Detect which cell encompasses the target text, then output its (x, y) center coordinate. 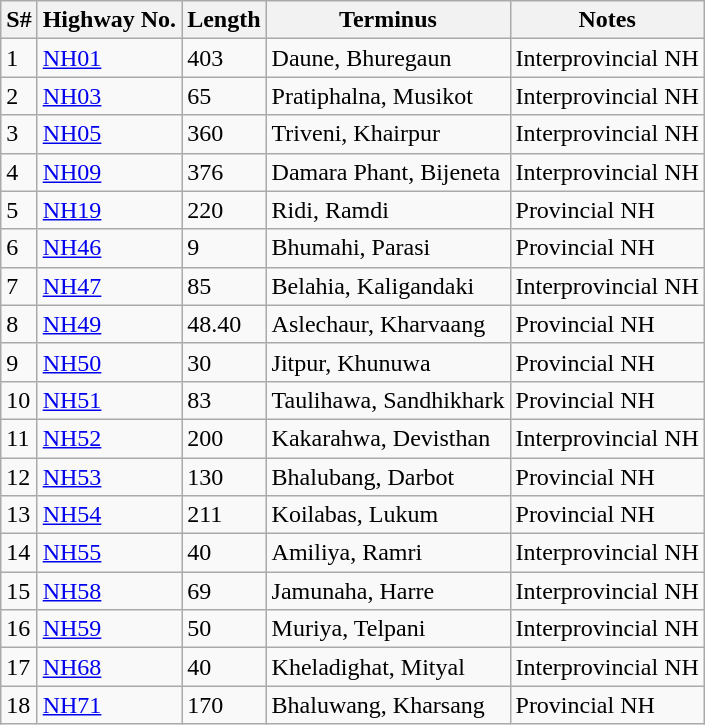
NH50 (109, 362)
Muriya, Telpani (388, 629)
376 (224, 172)
NH51 (109, 400)
13 (19, 515)
170 (224, 705)
S# (19, 20)
Notes (607, 20)
7 (19, 286)
3 (19, 134)
NH55 (109, 553)
NH71 (109, 705)
16 (19, 629)
Taulihawa, Sandhikhark (388, 400)
NH59 (109, 629)
130 (224, 477)
NH52 (109, 438)
48.40 (224, 324)
NH53 (109, 477)
50 (224, 629)
NH19 (109, 210)
NH54 (109, 515)
Terminus (388, 20)
Kakarahwa, Devisthan (388, 438)
NH09 (109, 172)
Amiliya, Ramri (388, 553)
1 (19, 58)
8 (19, 324)
Bhaluwang, Kharsang (388, 705)
Highway No. (109, 20)
Damara Phant, Bijeneta (388, 172)
65 (224, 96)
NH03 (109, 96)
Daune, Bhuregaun (388, 58)
Bhalubang, Darbot (388, 477)
11 (19, 438)
NH46 (109, 248)
85 (224, 286)
Bhumahi, Parasi (388, 248)
Koilabas, Lukum (388, 515)
69 (224, 591)
12 (19, 477)
Triveni, Khairpur (388, 134)
83 (224, 400)
10 (19, 400)
2 (19, 96)
NH68 (109, 667)
NH58 (109, 591)
5 (19, 210)
Length (224, 20)
6 (19, 248)
18 (19, 705)
Belahia, Kaligandaki (388, 286)
Aslechaur, Kharvaang (388, 324)
403 (224, 58)
NH01 (109, 58)
Jamunaha, Harre (388, 591)
15 (19, 591)
NH05 (109, 134)
220 (224, 210)
360 (224, 134)
17 (19, 667)
30 (224, 362)
NH47 (109, 286)
NH49 (109, 324)
Ridi, Ramdi (388, 210)
Pratiphalna, Musikot (388, 96)
200 (224, 438)
Kheladighat, Mityal (388, 667)
Jitpur, Khunuwa (388, 362)
14 (19, 553)
211 (224, 515)
4 (19, 172)
